Detect which cell encompasses the target text, then output its [X, Y] center coordinate. 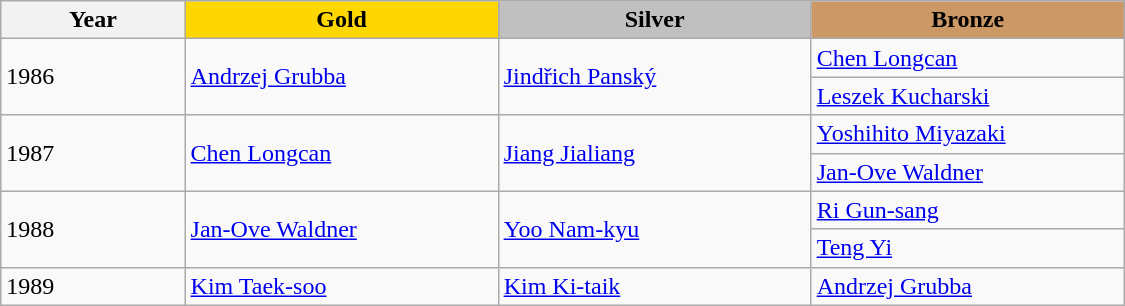
Bronze [968, 20]
1987 [93, 153]
Gold [342, 20]
Leszek Kucharski [968, 96]
Year [93, 20]
Jindřich Panský [654, 77]
Kim Ki-taik [654, 286]
Teng Yi [968, 248]
Yoshihito Miyazaki [968, 134]
1989 [93, 286]
Silver [654, 20]
Yoo Nam-kyu [654, 229]
Jiang Jialiang [654, 153]
1988 [93, 229]
Ri Gun-sang [968, 210]
1986 [93, 77]
Kim Taek-soo [342, 286]
